Output the [x, y] coordinate of the center of the cell containing the given text.  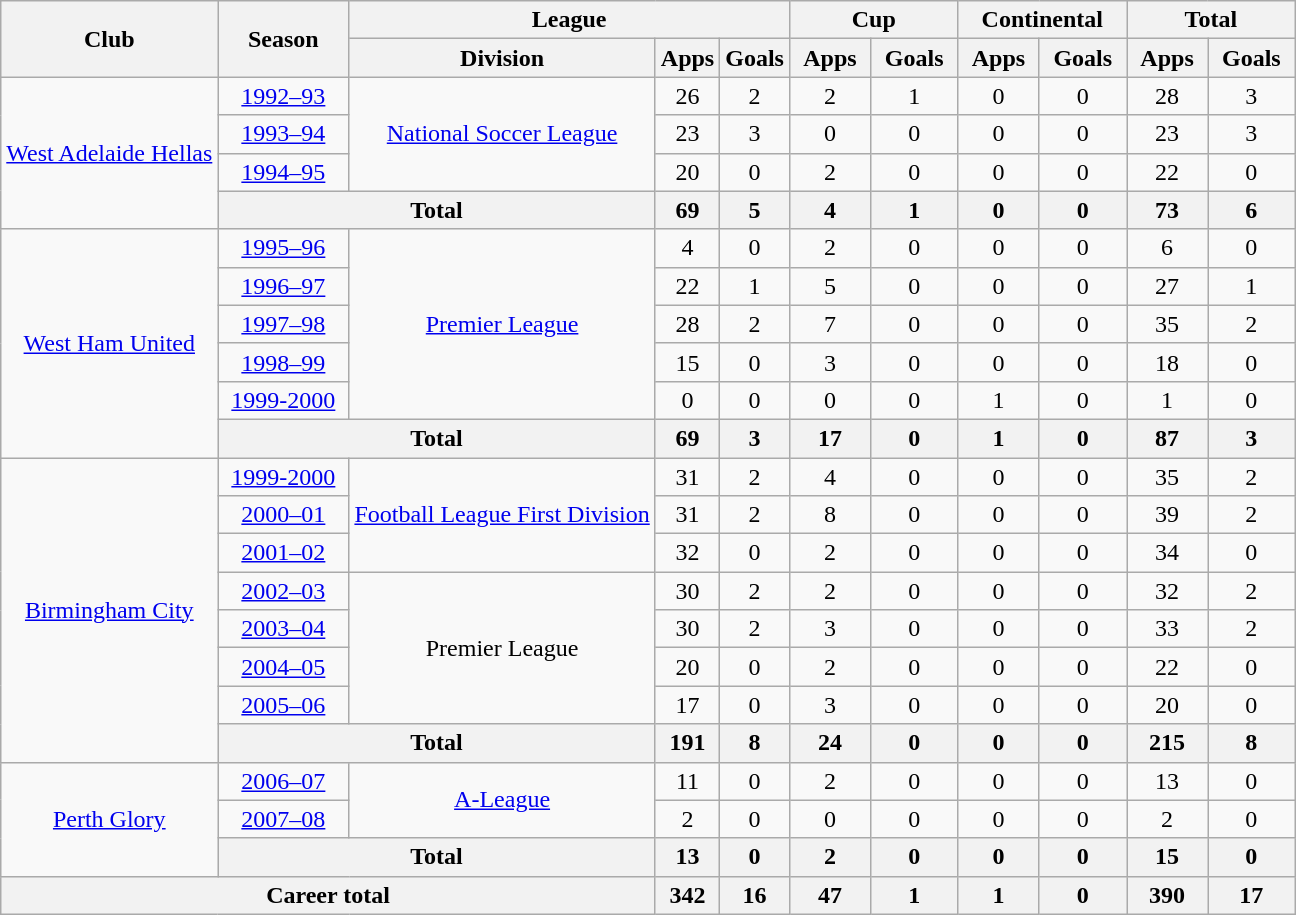
390 [1168, 895]
Cup [874, 20]
11 [687, 781]
16 [755, 895]
33 [1168, 629]
League [570, 20]
A-League [502, 800]
Career total [328, 895]
1998–99 [284, 362]
2002–03 [284, 591]
Season [284, 39]
73 [1168, 210]
2004–05 [284, 667]
2007–08 [284, 819]
2003–04 [284, 629]
Continental [1042, 20]
Division [502, 58]
7 [830, 324]
215 [1168, 743]
Club [110, 39]
National Soccer League [502, 134]
342 [687, 895]
Perth Glory [110, 819]
2005–06 [284, 705]
1996–97 [284, 286]
24 [830, 743]
1994–95 [284, 172]
26 [687, 96]
Birmingham City [110, 610]
27 [1168, 286]
1993–94 [284, 134]
87 [1168, 438]
18 [1168, 362]
2000–01 [284, 515]
West Ham United [110, 343]
1992–93 [284, 96]
1997–98 [284, 324]
West Adelaide Hellas [110, 153]
47 [830, 895]
2006–07 [284, 781]
191 [687, 743]
Football League First Division [502, 515]
1995–96 [284, 248]
2001–02 [284, 553]
39 [1168, 515]
34 [1168, 553]
